Return the [X, Y] coordinate for the center point of the cell that contains the specified text.  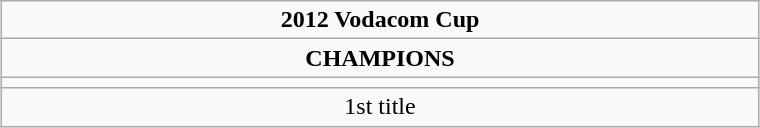
2012 Vodacom Cup [380, 20]
1st title [380, 107]
CHAMPIONS [380, 58]
